Search for the cell housing the specified text and yield its [X, Y] center coordinate. 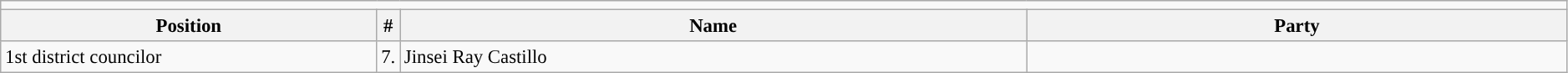
Name [713, 26]
Jinsei Ray Castillo [713, 57]
# [388, 26]
7. [388, 57]
1st district councilor [189, 57]
Position [189, 26]
Party [1297, 26]
